From the cell containing the given text, extract its center point as [X, Y] coordinate. 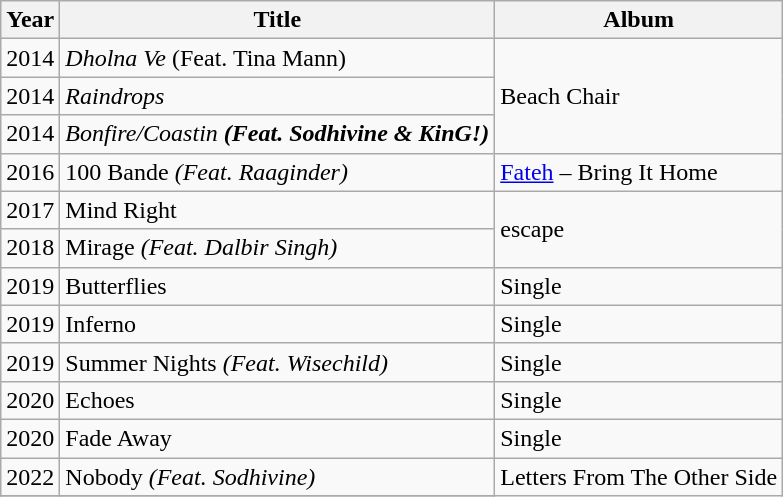
Summer Nights (Feat. Wisechild) [278, 362]
Dholna Ve (Feat. Tina Mann) [278, 58]
Fateh – Bring It Home [639, 172]
Year [30, 20]
2018 [30, 248]
Mirage (Feat. Dalbir Singh) [278, 248]
Album [639, 20]
Mind Right [278, 210]
2016 [30, 172]
2017 [30, 210]
Bonfire/Coastin (Feat. Sodhivine & KinG!) [278, 134]
Nobody (Feat. Sodhivine) [278, 477]
Fade Away [278, 438]
Letters From The Other Side [639, 477]
escape [639, 229]
Inferno [278, 324]
100 Bande (Feat. Raaginder) [278, 172]
Raindrops [278, 96]
Title [278, 20]
2022 [30, 477]
Butterflies [278, 286]
Beach Chair [639, 96]
Echoes [278, 400]
